Provide the [x, y] coordinate of the cell's center where the given text is located.  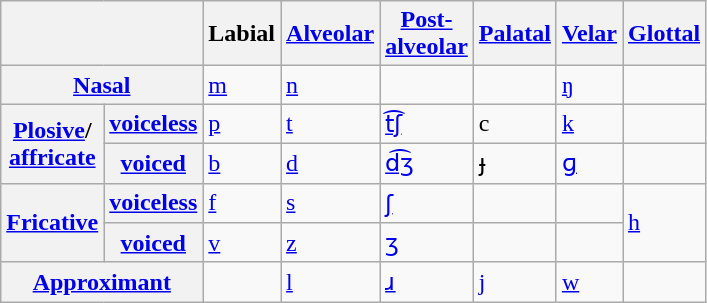
j [514, 282]
Labial [242, 34]
k [589, 124]
t͡ʃ [427, 124]
Plosive/affricate [52, 144]
Approximant [102, 282]
Fricative [52, 222]
Palatal [514, 34]
b [242, 163]
t [330, 124]
l [330, 282]
Nasal [102, 85]
p [242, 124]
z [330, 243]
s [330, 203]
n [330, 85]
ʃ [427, 203]
d [330, 163]
c [514, 124]
w [589, 282]
m [242, 85]
Post-alveolar [427, 34]
ŋ [589, 85]
ɡ [589, 163]
v [242, 243]
ʒ [427, 243]
Velar [589, 34]
ɹ [427, 282]
Alveolar [330, 34]
ɟ [514, 163]
h [664, 222]
f [242, 203]
d͡ʒ [427, 163]
Glottal [664, 34]
